Return the (x, y) coordinate for the center point of the cell that contains the specified text.  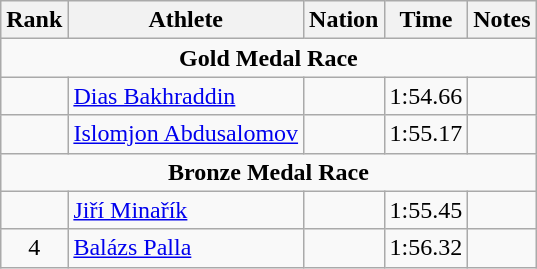
1:56.32 (426, 248)
4 (34, 248)
Notes (502, 20)
Gold Medal Race (268, 58)
1:55.45 (426, 210)
Athlete (186, 20)
Nation (344, 20)
Rank (34, 20)
Balázs Palla (186, 248)
Dias Bakhraddin (186, 96)
1:54.66 (426, 96)
Jiří Minařík (186, 210)
Time (426, 20)
Islomjon Abdusalomov (186, 134)
1:55.17 (426, 134)
Bronze Medal Race (268, 172)
